Scan for the cell matching the given text and deliver its [X, Y] coordinate at center. 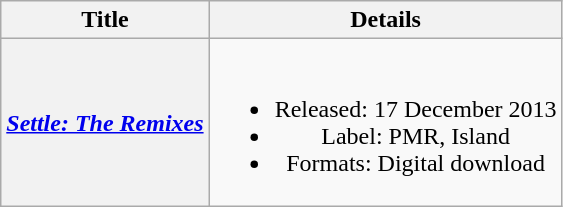
Released: 17 December 2013Label: PMR, IslandFormats: Digital download [386, 122]
Title [105, 20]
Settle: The Remixes [105, 122]
Details [386, 20]
